Search for the cell housing the specified text and yield its (X, Y) center coordinate. 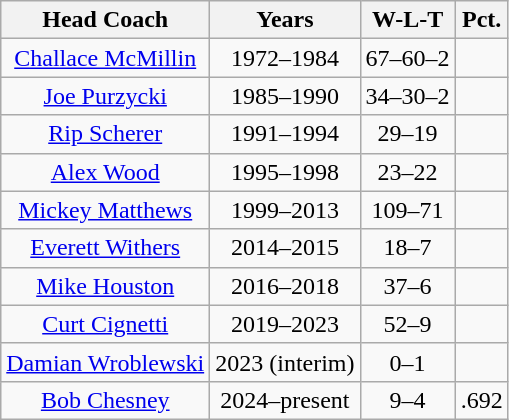
1999–2013 (285, 210)
37–6 (408, 286)
109–71 (408, 210)
W-L-T (408, 20)
29–19 (408, 134)
Mike Houston (106, 286)
18–7 (408, 248)
Bob Chesney (106, 400)
0–1 (408, 362)
1972–1984 (285, 58)
1995–1998 (285, 172)
.692 (482, 400)
Everett Withers (106, 248)
67–60–2 (408, 58)
2024–present (285, 400)
2014–2015 (285, 248)
Damian Wroblewski (106, 362)
Curt Cignetti (106, 324)
23–22 (408, 172)
Mickey Matthews (106, 210)
Joe Purzycki (106, 96)
2019–2023 (285, 324)
1991–1994 (285, 134)
34–30–2 (408, 96)
Rip Scherer (106, 134)
Years (285, 20)
2023 (interim) (285, 362)
1985–1990 (285, 96)
9–4 (408, 400)
52–9 (408, 324)
Head Coach (106, 20)
Alex Wood (106, 172)
Challace McMillin (106, 58)
2016–2018 (285, 286)
Pct. (482, 20)
